Find where the given text appears and provide that cell's center as [x, y] coordinate. 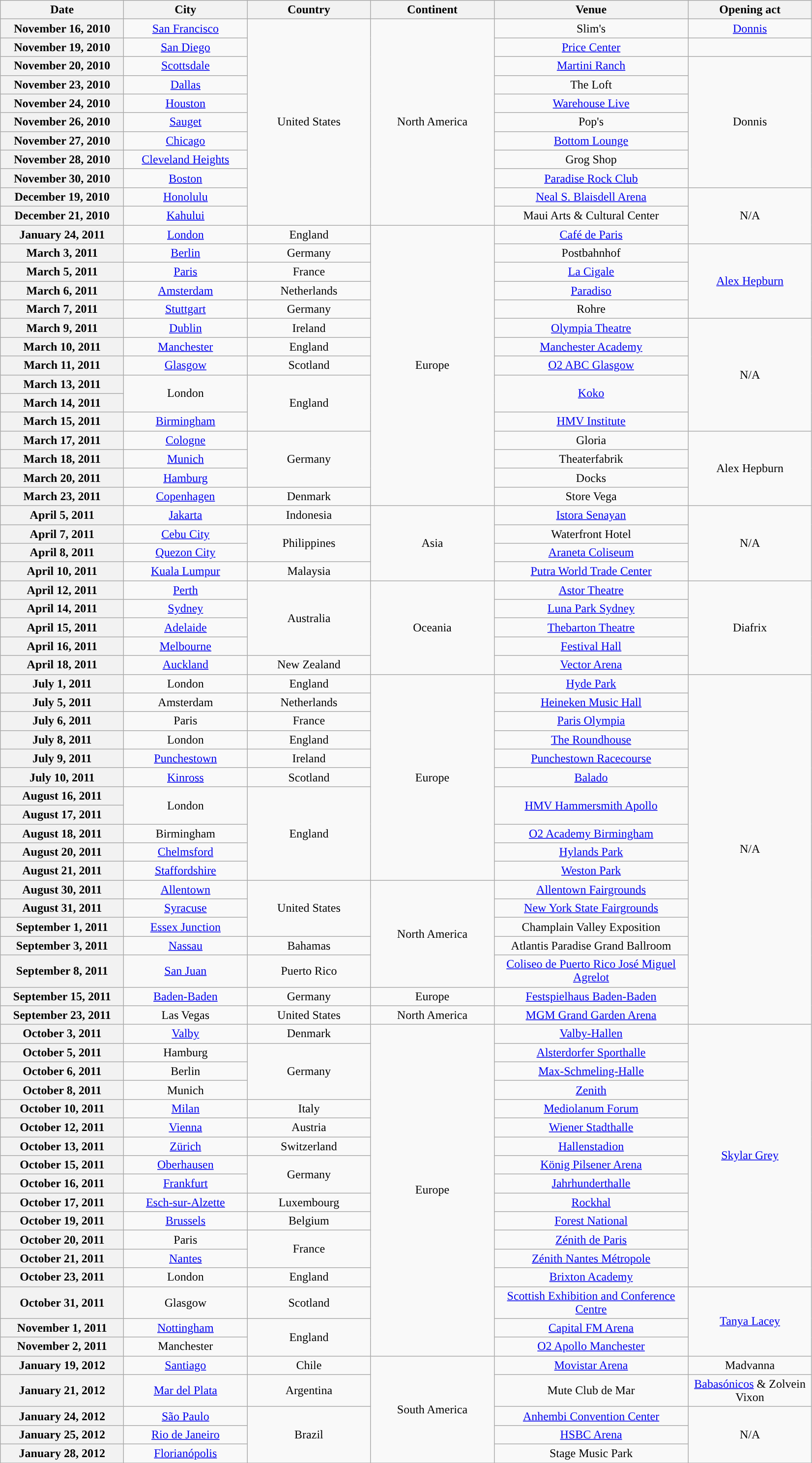
November 28, 2010 [62, 159]
October 10, 2011 [62, 1108]
São Paulo [186, 1416]
November 19, 2010 [62, 47]
Docks [591, 478]
HMV Institute [591, 421]
Houston [186, 103]
April 12, 2011 [62, 590]
Max-Schmeling-Halle [591, 1071]
October 19, 2011 [62, 1221]
October 6, 2011 [62, 1071]
October 3, 2011 [62, 1034]
Neal S. Blaisdell Arena [591, 197]
March 7, 2011 [62, 309]
Astor Theatre [591, 590]
Switzerland [309, 1146]
La Cigale [591, 272]
Postbahnhof [591, 253]
O2 Apollo Manchester [591, 1346]
January 28, 2012 [62, 1453]
Florianópolis [186, 1453]
Koko [591, 393]
Weston Park [591, 871]
Belgium [309, 1221]
Waterfront Hotel [591, 534]
Punchestown Racecourse [591, 758]
Champlain Valley Exposition [591, 927]
March 18, 2011 [62, 459]
Adelaide [186, 627]
Las Vegas [186, 1015]
Capital FM Arena [591, 1328]
Auckland [186, 665]
Atlantis Paradise Grand Ballroom [591, 946]
Zürich [186, 1146]
Italy [309, 1108]
San Juan [186, 971]
Zenith [591, 1090]
October 31, 2011 [62, 1302]
March 10, 2011 [62, 347]
Paris Olympia [591, 721]
November 16, 2010 [62, 29]
Kuala Lumpur [186, 571]
March 9, 2011 [62, 328]
San Diego [186, 47]
Wiener Stadthalle [591, 1127]
Scottsdale [186, 66]
September 1, 2011 [62, 927]
Continent [433, 10]
October 21, 2011 [62, 1258]
October 13, 2011 [62, 1146]
Copenhagen [186, 496]
Opening act [750, 10]
August 31, 2011 [62, 908]
Jakarta [186, 515]
Date [62, 10]
Babasónicos & Zolvein Vixon [750, 1391]
July 6, 2011 [62, 721]
April 10, 2011 [62, 571]
April 5, 2011 [62, 515]
Brussels [186, 1221]
Mute Club de Mar [591, 1391]
Brazil [309, 1434]
March 11, 2011 [62, 365]
Frankfurt [186, 1184]
Honolulu [186, 197]
Essex Junction [186, 927]
October 8, 2011 [62, 1090]
The Loft [591, 85]
April 18, 2011 [62, 665]
Country [309, 10]
Skylar Grey [750, 1156]
Tanya Lacey [750, 1321]
Pop's [591, 122]
November 2, 2011 [62, 1346]
Vienna [186, 1127]
Philippines [309, 543]
Diafrix [750, 627]
Asia [433, 543]
San Francisco [186, 29]
January 24, 2011 [62, 235]
November 1, 2011 [62, 1328]
Movistar Arena [591, 1365]
March 17, 2011 [62, 440]
Melbourne [186, 646]
August 17, 2011 [62, 814]
Grog Shop [591, 159]
August 18, 2011 [62, 834]
July 5, 2011 [62, 702]
October 16, 2011 [62, 1184]
November 24, 2010 [62, 103]
Chile [309, 1365]
April 16, 2011 [62, 646]
August 21, 2011 [62, 871]
Dublin [186, 328]
August 30, 2011 [62, 890]
Boston [186, 178]
Chicago [186, 141]
MGM Grand Garden Arena [591, 1015]
Madvanna [750, 1365]
March 5, 2011 [62, 272]
Sauget [186, 122]
Quezon City [186, 553]
Cleveland Heights [186, 159]
Hylands Park [591, 852]
January 21, 2012 [62, 1391]
Paradiso [591, 291]
December 21, 2010 [62, 215]
Putra World Trade Center [591, 571]
South America [433, 1409]
Luna Park Sydney [591, 609]
October 5, 2011 [62, 1052]
Allentown [186, 890]
Cebu City [186, 534]
Nottingham [186, 1328]
Mar del Plata [186, 1391]
HSBC Arena [591, 1434]
September 8, 2011 [62, 971]
July 8, 2011 [62, 740]
March 14, 2011 [62, 403]
Rio de Janeiro [186, 1434]
HMV Hammersmith Apollo [591, 805]
January 24, 2012 [62, 1416]
September 23, 2011 [62, 1015]
Kinross [186, 777]
Price Center [591, 47]
Istora Senayan [591, 515]
April 15, 2011 [62, 627]
Thebarton Theatre [591, 627]
Valby-Hallen [591, 1034]
O2 ABC Glasgow [591, 365]
König Pilsener Arena [591, 1165]
Festspielhaus Baden-Baden [591, 996]
Zénith de Paris [591, 1240]
Gloria [591, 440]
Staffordshire [186, 871]
Chelmsford [186, 852]
Milan [186, 1108]
New York State Fairgrounds [591, 908]
Martini Ranch [591, 66]
Café de Paris [591, 235]
Perth [186, 590]
October 12, 2011 [62, 1127]
Balado [591, 777]
March 23, 2011 [62, 496]
March 20, 2011 [62, 478]
Zénith Nantes Métropole [591, 1258]
March 13, 2011 [62, 384]
Coliseo de Puerto Rico José Miguel Agrelot [591, 971]
Rockhal [591, 1202]
Oceania [433, 627]
Hallenstadion [591, 1146]
Esch-sur-Alzette [186, 1202]
Luxembourg [309, 1202]
Baden-Baden [186, 996]
Paradise Rock Club [591, 178]
The Roundhouse [591, 740]
Heineken Music Hall [591, 702]
Anhembi Convention Center [591, 1416]
New Zealand [309, 665]
July 9, 2011 [62, 758]
January 19, 2012 [62, 1365]
O2 Academy Birmingham [591, 834]
March 3, 2011 [62, 253]
Venue [591, 10]
Bahamas [309, 946]
Hyde Park [591, 684]
November 20, 2010 [62, 66]
March 6, 2011 [62, 291]
Mediolanum Forum [591, 1108]
Festival Hall [591, 646]
Puerto Rico [309, 971]
November 30, 2010 [62, 178]
Punchestown [186, 758]
November 26, 2010 [62, 122]
Nantes [186, 1258]
Dallas [186, 85]
Sydney [186, 609]
Bottom Lounge [591, 141]
July 10, 2011 [62, 777]
October 20, 2011 [62, 1240]
November 23, 2010 [62, 85]
December 19, 2010 [62, 197]
Kahului [186, 215]
April 14, 2011 [62, 609]
Australia [309, 618]
October 17, 2011 [62, 1202]
Indonesia [309, 515]
October 15, 2011 [62, 1165]
Allentown Fairgrounds [591, 890]
January 25, 2012 [62, 1434]
July 1, 2011 [62, 684]
Oberhausen [186, 1165]
Forest National [591, 1221]
Araneta Coliseum [591, 553]
Santiago [186, 1365]
Slim's [591, 29]
Valby [186, 1034]
March 15, 2011 [62, 421]
Rohre [591, 309]
Theaterfabrik [591, 459]
Syracuse [186, 908]
September 3, 2011 [62, 946]
Scottish Exhibition and Conference Centre [591, 1302]
August 20, 2011 [62, 852]
Malaysia [309, 571]
Stage Music Park [591, 1453]
Vector Arena [591, 665]
Stuttgart [186, 309]
Store Vega [591, 496]
Maui Arts & Cultural Center [591, 215]
Jahrhunderthalle [591, 1184]
November 27, 2010 [62, 141]
Austria [309, 1127]
Brixton Academy [591, 1277]
October 23, 2011 [62, 1277]
April 7, 2011 [62, 534]
Argentina [309, 1391]
Warehouse Live [591, 103]
Alsterdorfer Sporthalle [591, 1052]
Olympia Theatre [591, 328]
City [186, 10]
Manchester Academy [591, 347]
Cologne [186, 440]
September 15, 2011 [62, 996]
Nassau [186, 946]
August 16, 2011 [62, 796]
April 8, 2011 [62, 553]
